Return the (x, y) coordinate for the center point of the cell that contains the specified text.  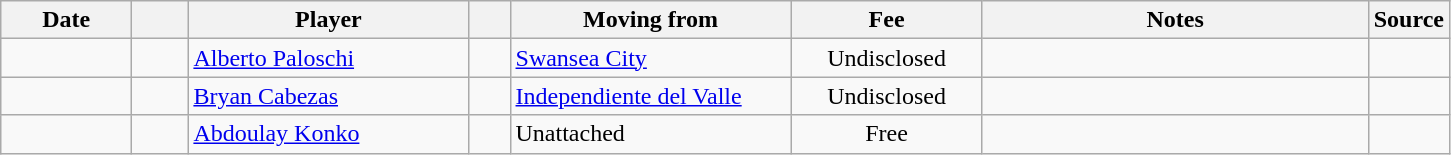
Player (328, 20)
Moving from (650, 20)
Abdoulay Konko (328, 134)
Source (1408, 20)
Alberto Paloschi (328, 58)
Fee (886, 20)
Notes (1175, 20)
Swansea City (650, 58)
Unattached (650, 134)
Date (66, 20)
Bryan Cabezas (328, 96)
Independiente del Valle (650, 96)
Free (886, 134)
